Find where the given text appears and provide that cell's center as [x, y] coordinate. 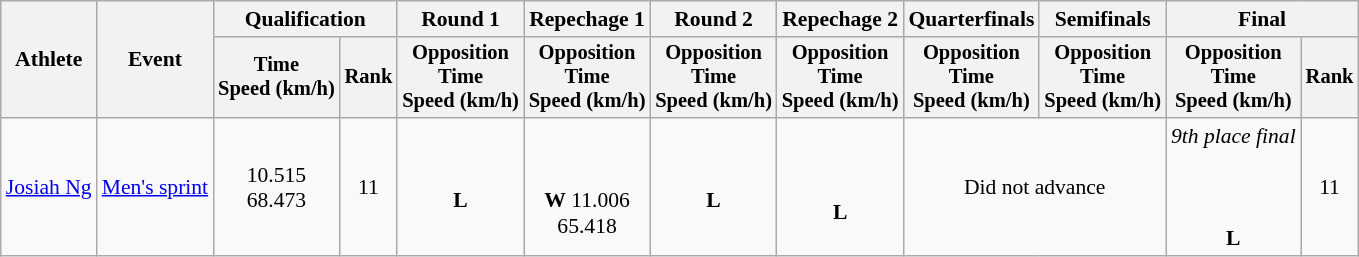
Men's sprint [156, 187]
9th place finalL [1234, 187]
Josiah Ng [49, 187]
W 11.00665.418 [588, 187]
Round 1 [460, 19]
Qualification [305, 19]
Repechage 2 [840, 19]
TimeSpeed (km/h) [276, 78]
Event [156, 60]
Athlete [49, 60]
Quarterfinals [971, 19]
Did not advance [1034, 187]
Final [1262, 19]
Semifinals [1102, 19]
Repechage 1 [588, 19]
Round 2 [714, 19]
10.51568.473 [276, 187]
